Scan for the cell matching the given text and deliver its (x, y) coordinate at center. 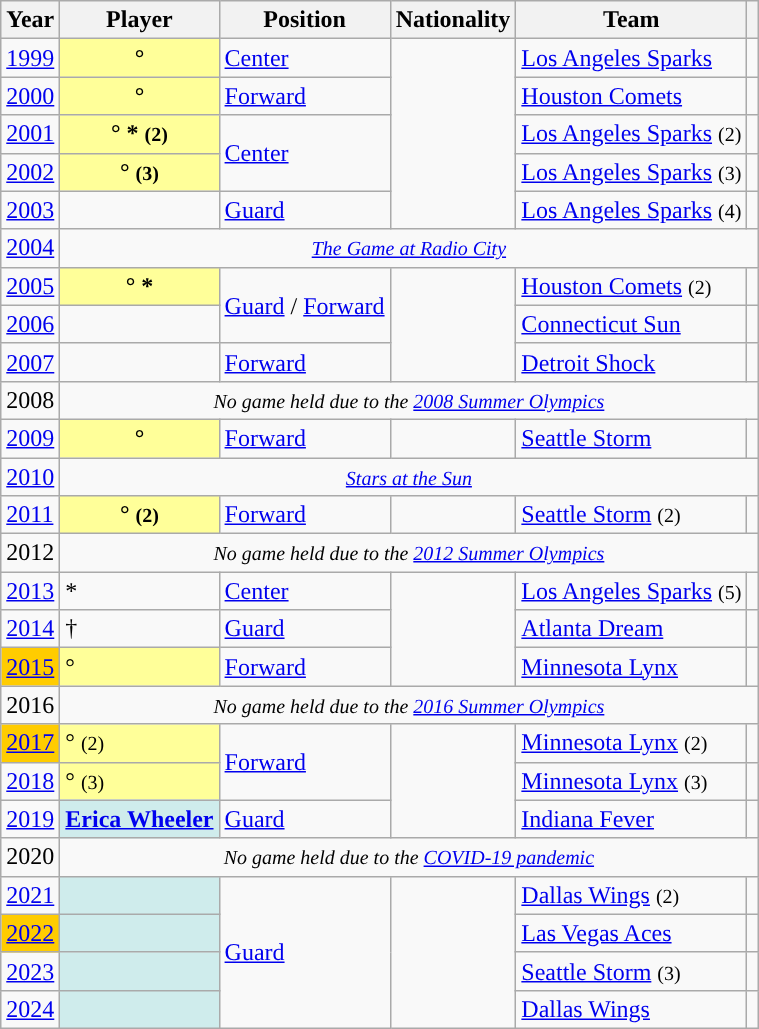
2002 (30, 172)
Los Angeles Sparks (5) (632, 591)
2007 (30, 362)
2022 (30, 933)
2008 (30, 400)
2011 (30, 515)
Seattle Storm (2) (632, 515)
Minnesota Lynx (632, 667)
Year (30, 20)
No game held due to the 2012 Summer Olympics (409, 553)
2016 (30, 705)
2021 (30, 895)
2015 (30, 667)
° * (140, 286)
No game held due to the 2016 Summer Olympics (409, 705)
2003 (30, 210)
† (140, 629)
Dallas Wings (632, 1009)
2006 (30, 324)
Los Angeles Sparks (4) (632, 210)
2009 (30, 438)
Team (632, 20)
Dallas Wings (2) (632, 895)
No game held due to the COVID-19 pandemic (409, 857)
The Game at Radio City (409, 248)
No game held due to the 2008 Summer Olympics (409, 400)
2001 (30, 134)
2014 (30, 629)
2005 (30, 286)
Player (140, 20)
2023 (30, 971)
2024 (30, 1009)
Las Vegas Aces (632, 933)
Guard / Forward (304, 305)
* (140, 591)
Los Angeles Sparks (632, 58)
Stars at the Sun (409, 477)
Minnesota Lynx (3) (632, 781)
2004 (30, 248)
Atlanta Dream (632, 629)
° * (2) (140, 134)
Seattle Storm (632, 438)
2019 (30, 819)
Los Angeles Sparks (2) (632, 134)
Houston Comets (632, 96)
2012 (30, 553)
2000 (30, 96)
Houston Comets (2) (632, 286)
Minnesota Lynx (2) (632, 743)
Position (304, 20)
2010 (30, 477)
2013 (30, 591)
Seattle Storm (3) (632, 971)
1999 (30, 58)
2017 (30, 743)
2018 (30, 781)
2020 (30, 857)
Indiana Fever (632, 819)
Los Angeles Sparks (3) (632, 172)
Connecticut Sun (632, 324)
Detroit Shock (632, 362)
Erica Wheeler (140, 819)
Nationality (453, 20)
